Find where the given text appears and provide that cell's center as [X, Y] coordinate. 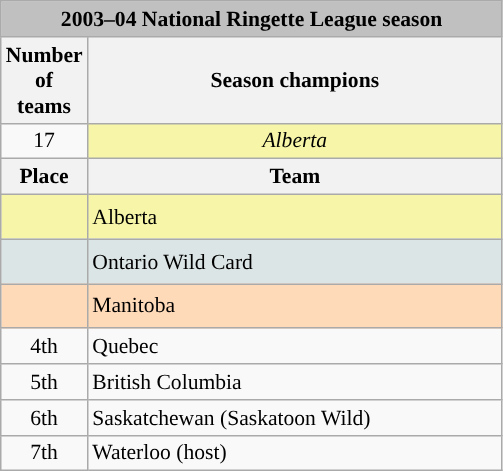
6th [44, 418]
7th [44, 453]
British Columbia [294, 382]
17 [44, 141]
Place [44, 177]
Quebec [294, 347]
4th [44, 347]
Number of teams [44, 80]
Manitoba [294, 306]
Waterloo (host) [294, 453]
Season champions [294, 80]
Team [294, 177]
2003–04 National Ringette League season [252, 19]
Ontario Wild Card [294, 262]
5th [44, 382]
Saskatchewan (Saskatoon Wild) [294, 418]
